Identify which cell holds the provided text, then report its [X, Y] central coordinate. 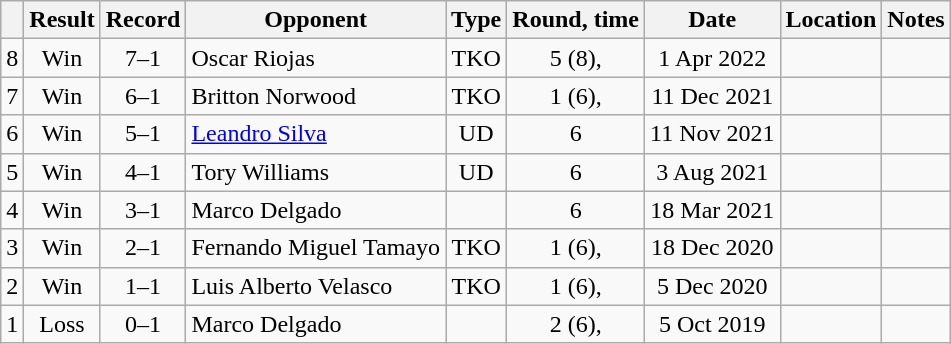
5 Oct 2019 [713, 324]
11 Nov 2021 [713, 134]
Location [831, 20]
3–1 [143, 210]
5 Dec 2020 [713, 286]
Notes [916, 20]
3 Aug 2021 [713, 172]
Tory Williams [316, 172]
2–1 [143, 248]
18 Dec 2020 [713, 248]
11 Dec 2021 [713, 96]
7–1 [143, 58]
Britton Norwood [316, 96]
Record [143, 20]
5 (8), [576, 58]
Leandro Silva [316, 134]
18 Mar 2021 [713, 210]
0–1 [143, 324]
6–1 [143, 96]
Fernando Miguel Tamayo [316, 248]
Luis Alberto Velasco [316, 286]
Oscar Riojas [316, 58]
8 [12, 58]
Date [713, 20]
2 [12, 286]
Round, time [576, 20]
Type [476, 20]
Loss [62, 324]
1–1 [143, 286]
Result [62, 20]
7 [12, 96]
5 [12, 172]
2 (6), [576, 324]
4 [12, 210]
3 [12, 248]
4–1 [143, 172]
1 [12, 324]
1 Apr 2022 [713, 58]
5–1 [143, 134]
Opponent [316, 20]
